For the text-containing cell, return its midpoint in (x, y) coordinate format. 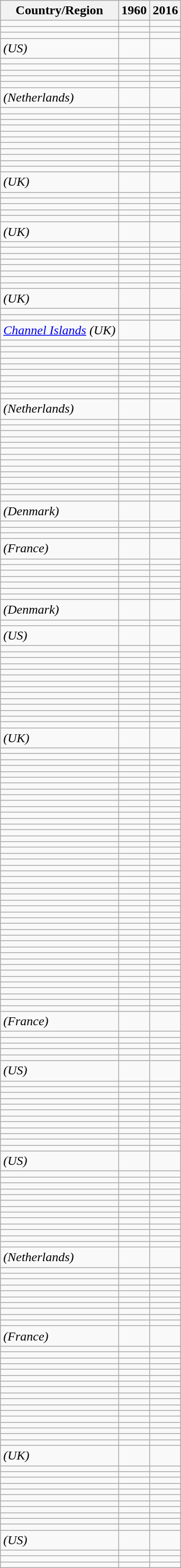
Country/Region (59, 11)
1960 (134, 11)
2016 (165, 11)
Channel Islands (UK) (59, 330)
